Find where the given text appears and provide that cell's center as [X, Y] coordinate. 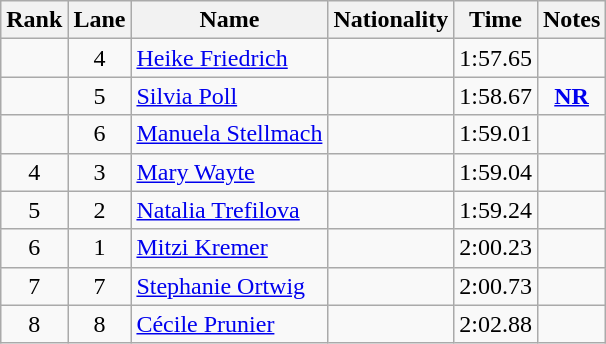
1:59.04 [496, 172]
Notes [571, 20]
Stephanie Ortwig [230, 286]
Natalia Trefilova [230, 210]
Time [496, 20]
Cécile Prunier [230, 324]
1 [100, 248]
Manuela Stellmach [230, 134]
Rank [34, 20]
1:59.01 [496, 134]
3 [100, 172]
Silvia Poll [230, 96]
Nationality [391, 20]
1:59.24 [496, 210]
Mary Wayte [230, 172]
Heike Friedrich [230, 58]
2:02.88 [496, 324]
NR [571, 96]
Name [230, 20]
Mitzi Kremer [230, 248]
1:58.67 [496, 96]
1:57.65 [496, 58]
2:00.73 [496, 286]
2 [100, 210]
2:00.23 [496, 248]
Lane [100, 20]
